Determine the [X, Y] coordinate at the center of the cell enclosing the given text.  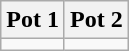
Pot 2 [96, 20]
Pot 1 [33, 20]
